Pinpoint the cell where the given text exists, returning its (X, Y) midpoint coordinate. 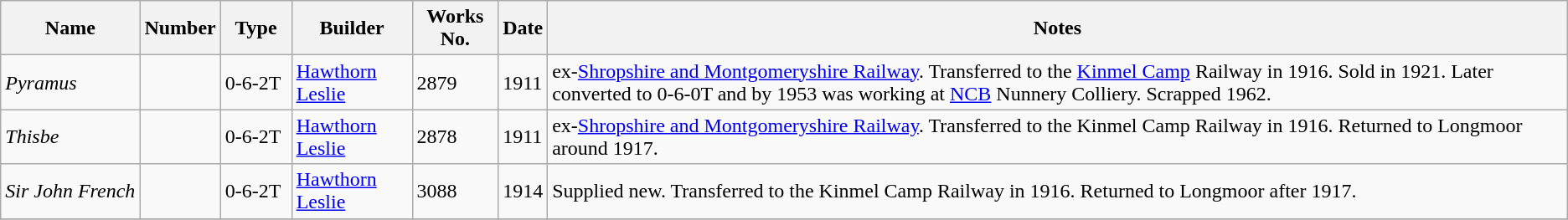
Notes (1058, 28)
Number (180, 28)
ex-Shropshire and Montgomeryshire Railway. Transferred to the Kinmel Camp Railway in 1916. Returned to Longmoor around 1917. (1058, 137)
Date (523, 28)
3088 (456, 191)
2878 (456, 137)
1914 (523, 191)
2879 (456, 82)
Builder (352, 28)
Name (70, 28)
Supplied new. Transferred to the Kinmel Camp Railway in 1916. Returned to Longmoor after 1917. (1058, 191)
Pyramus (70, 82)
Works No. (456, 28)
Type (256, 28)
Sir John French (70, 191)
Thisbe (70, 137)
